Search for the cell housing the specified text and yield its (x, y) center coordinate. 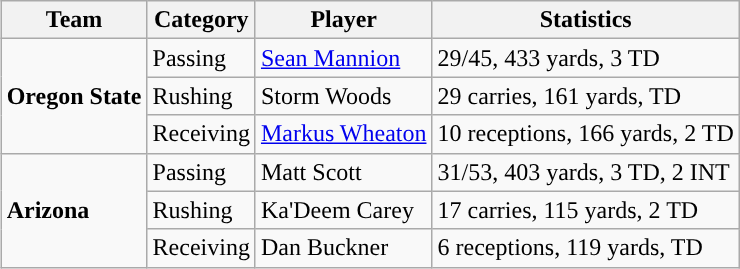
Statistics (586, 20)
10 receptions, 166 yards, 2 TD (586, 134)
29/45, 433 yards, 3 TD (586, 58)
Sean Mannion (344, 58)
31/53, 403 yards, 3 TD, 2 INT (586, 172)
Oregon State (74, 96)
6 receptions, 119 yards, TD (586, 248)
Arizona (74, 210)
Markus Wheaton (344, 134)
Ka'Deem Carey (344, 210)
Category (201, 20)
17 carries, 115 yards, 2 TD (586, 210)
Matt Scott (344, 172)
Player (344, 20)
Storm Woods (344, 96)
Dan Buckner (344, 248)
Team (74, 20)
29 carries, 161 yards, TD (586, 96)
